Identify which cell holds the provided text, then report its [x, y] central coordinate. 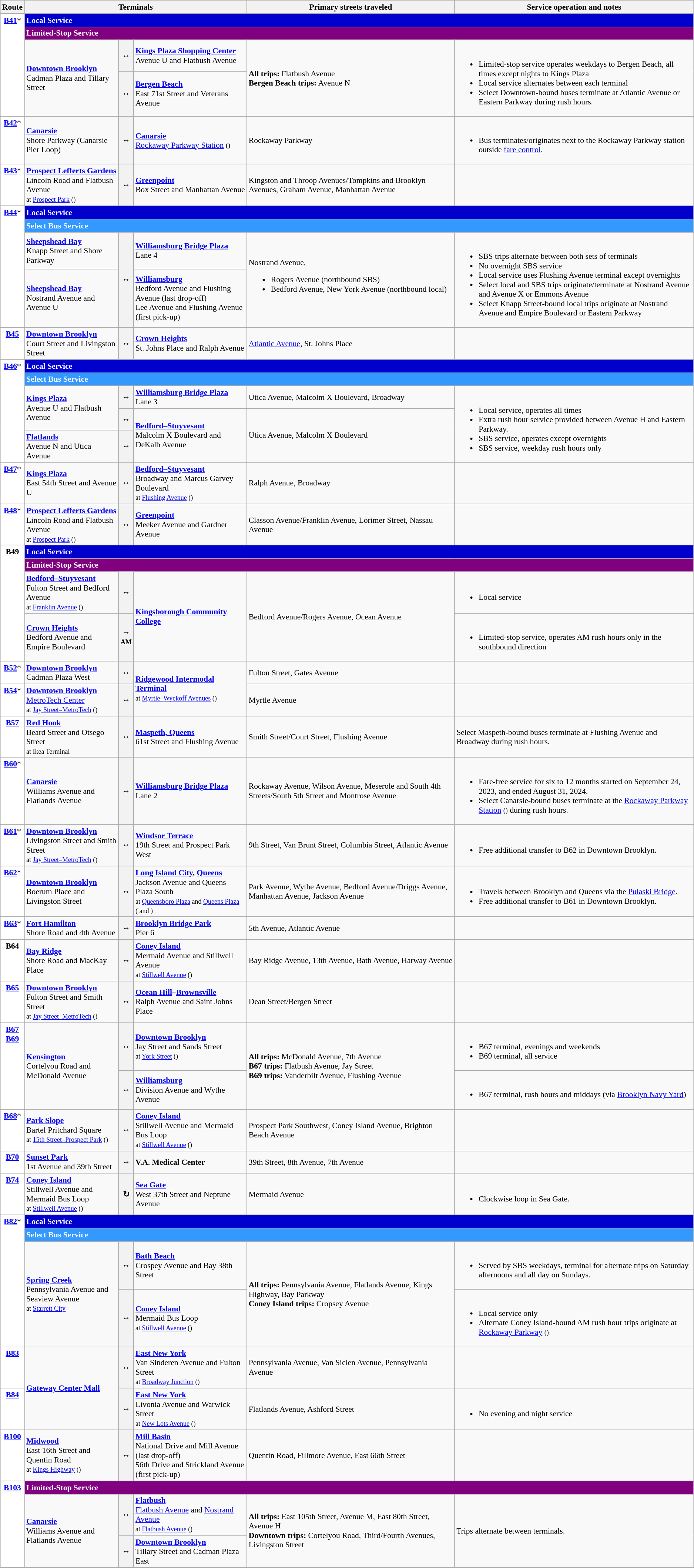
All trips: McDonald Avenue, 7th AvenueB67 trips: Flatbush Avenue, Jay StreetB69 trips: Vanderbilt Avenue, Flushing Avenue [351, 1066]
Windsor Terrace19th Street and Prospect Park West [190, 845]
Brooklyn Bridge ParkPier 6 [190, 929]
Ralph Avenue, Broadway [351, 483]
Bedford–StuyvesantMalcolm X Boulevard and DeKalb Avenue [190, 435]
B67 terminal, evenings and weekendsB69 terminal, all service [574, 1047]
Ridgewood Intermodal Terminalat Myrtle–Wyckoff Avenues () [190, 689]
B62* [13, 892]
Downtown BrooklynBoerum Place and Livingston Street [72, 892]
B82* [13, 1281]
Bus terminates/originates next to the Rockaway Parkway station outside fare control. [574, 140]
Kings PlazaAvenue U and Flatbush Avenue [72, 408]
Limited-stop service, operates AM rush hours only in the southbound direction [574, 638]
B60* [13, 791]
B42* [13, 140]
Myrtle Avenue [351, 701]
B45 [13, 344]
Local service [574, 592]
WilliamsburgBedford Avenue and Flushing Avenue (last drop-off)Lee Avenue and Flushing Avenue (first pick-up) [190, 298]
Local service onlyAlternate Coney Island-bound AM rush hour trips originate at Rockaway Parkway () [574, 1318]
5th Avenue, Atlantic Avenue [351, 929]
Bedford–StuyvesantBroadway and Marcus Garvey Boulevardat Flushing Avenue () [190, 483]
Downtown BrooklynLivingston Street and Smith Streetat Jay Street–MetroTech () [72, 845]
Served by SBS weekdays, terminal for alternate trips on Saturday afternoons and all day on Sundays. [574, 1266]
Mill BasinNational Drive and Mill Avenue (last drop-off)56th Drive and Strickland Avenue (first pick-up) [190, 1455]
Williamsburg Bridge PlazaLane 3 [190, 398]
Sunset Park1st Avenue and 39th Street [72, 1162]
Bedford–StuyvesantFulton Street and Bedford Avenueat Franklin Avenue () [72, 592]
B52* [13, 672]
B48* [13, 525]
B74 [13, 1194]
Downtown BrooklynCourt Street and Livingston Street [72, 344]
B46* [13, 411]
Kings Plaza Shopping CenterAvenue U and Flatbush Avenue [190, 56]
39th Street, 8th Avenue, 7th Avenue [351, 1162]
Downtown BrooklynFulton Street and Smith Streetat Jay Street–MetroTech () [72, 1002]
B83 [13, 1368]
GreenpointMeeker Avenue and Gardner Avenue [190, 525]
KensingtonCortelyou Road and McDonald Avenue [72, 1066]
Sheepshead BayNostrand Avenue and Avenue U [72, 298]
Park Avenue, Wythe Avenue, Bedford Avenue/Driggs Avenue, Manhattan Avenue, Jackson Avenue [351, 892]
B68* [13, 1130]
B65 [13, 1002]
Sea GateWest 37th Street and Neptune Avenue [190, 1194]
B100 [13, 1455]
Dean Street/Bergen Street [351, 1002]
Maspeth, Queens61st Street and Flushing Avenue [190, 737]
9th Street, Van Brunt Street, Columbia Street, Atlantic Avenue [351, 845]
Kingston and Throop Avenues/Tompkins and Brooklyn Avenues, Graham Avenue, Manhattan Avenue [351, 185]
Bath BeachCrospey Avenue and Bay 38th Street [190, 1266]
Quentin Road, Fillmore Avenue, East 66th Street [351, 1455]
Utica Avenue, Malcolm X Boulevard [351, 435]
Downtown BrooklynCadman Plaza and Tillary Street [72, 78]
V.A. Medical Center [190, 1162]
Williamsburg Bridge PlazaLane 4 [190, 250]
Downtown BrooklynCadman Plaza West [72, 672]
Bedford Avenue/Rogers Avenue, Ocean Avenue [351, 616]
Utica Avenue, Malcolm X Boulevard, Broadway [351, 398]
B64 [13, 960]
B67 terminal, rush hours and middays (via Brooklyn Navy Yard) [574, 1090]
CanarsieShore Parkway (Canarsie Pier Loop) [72, 140]
B57 [13, 737]
B61* [13, 845]
FlatbushFlatbush Avenue and Nostrand Avenueat Flatbush Avenue () [190, 1515]
Gateway Center Mall [72, 1388]
Kings PlazaEast 54th Street and Avenue U [72, 483]
All trips: Flatbush AvenueBergen Beach trips: Avenue N [351, 78]
B49 [13, 604]
B67B69 [13, 1066]
B41* [13, 65]
→AM [126, 638]
Clockwise loop in Sea Gate. [574, 1194]
Trips alternate between terminals. [574, 1531]
Williamsburg Bridge PlazaLane 2 [190, 791]
B54* [13, 701]
Bay Ridge Avenue, 13th Avenue, Bath Avenue, Harway Avenue [351, 960]
Travels between Brooklyn and Queens via the Pulaski Bridge.Free additional transfer to B61 in Downtown Brooklyn. [574, 892]
B44* [13, 267]
Fulton Street, Gates Avenue [351, 672]
Classon Avenue/Franklin Avenue, Lorimer Street, Nassau Avenue [351, 525]
No evening and night service [574, 1409]
Fort HamiltonShore Road and 4th Avenue [72, 929]
Nostrand Avenue,Rogers Avenue (northbound SBS)Bedford Avenue, New York Avenue (northbound local) [351, 280]
B84 [13, 1409]
Select Maspeth-bound buses terminate at Flushing Avenue and Broadway during rush hours. [574, 737]
MidwoodEast 16th Street and Quentin Roadat Kings Highway () [72, 1455]
Route [13, 7]
Crown HeightsSt. Johns Place and Ralph Avenue [190, 344]
WilliamsburgDivision Avenue and Wythe Avenue [190, 1090]
Downtown BrooklynTillary Street and Cadman Plaza East [190, 1552]
Downtown BrooklynMetroTech Centerat Jay Street–MetroTech () [72, 701]
B70 [13, 1162]
Bay RidgeShore Road and MacKay Place [72, 960]
FlatlandsAvenue N and Utica Avenue [72, 447]
Long Island City, QueensJackson Avenue and Queens Plaza Southat Queensboro Plaza and Queens Plaza( and ) [190, 892]
Rockaway Parkway [351, 140]
Coney IslandMermaid Avenue and Stillwell Avenueat Stillwell Avenue () [190, 960]
Service operation and notes [574, 7]
Bergen BeachEast 71st Street and Veterans Avenue [190, 94]
Rockaway Avenue, Wilson Avenue, Meserole and South 4th Streets/South 5th Street and Montrose Avenue [351, 791]
CanarsieRockaway Parkway Station () [190, 140]
Mermaid Avenue [351, 1194]
↻ [126, 1194]
East New YorkVan Sinderen Avenue and Fulton Streetat Broadway Junction () [190, 1368]
Smith Street/Court Street, Flushing Avenue [351, 737]
East New YorkLivonia Avenue and Warwick Streetat New Lots Avenue () [190, 1409]
Pennsylvania Avenue, Van Siclen Avenue, Pennsylvania Avenue [351, 1368]
All trips: East 105th Street, Avenue M, East 80th Street, Avenue HDowntown trips: Cortelyou Road, Third/Fourth Avenues, Livingston Street [351, 1531]
Red HookBeard Street and Otsego Streetat Ikea Terminal [72, 737]
Atlantic Avenue, St. Johns Place [351, 344]
Crown HeightsBedford Avenue and Empire Boulevard [72, 638]
Ocean Hill–BrownsvilleRalph Avenue and Saint Johns Place [190, 1002]
Primary streets traveled [351, 7]
B103 [13, 1524]
Prospect Park Southwest, Coney Island Avenue, Brighton Beach Avenue [351, 1130]
B47* [13, 483]
Park SlopeBartel Pritchard Squareat 15th Street–Prospect Park () [72, 1130]
B43* [13, 185]
GreenpointBox Street and Manhattan Avenue [190, 185]
Downtown BrooklynJay Street and Sands Streetat York Street () [190, 1047]
Sheepshead BayKnapp Street and Shore Parkway [72, 250]
All trips: Pennsylvania Avenue, Flatlands Avenue, Kings Highway, Bay ParkwayConey Island trips: Cropsey Avenue [351, 1294]
Kingsborough Community College [190, 616]
Flatlands Avenue, Ashford Street [351, 1409]
Coney IslandMermaid Bus Loopat Stillwell Avenue () [190, 1318]
Terminals [135, 7]
B63* [13, 929]
Free additional transfer to B62 in Downtown Brooklyn. [574, 845]
Spring CreekPennsylvania Avenue and Seaview Avenueat Starrett City [72, 1294]
